From the cell containing the given text, extract its center point as (X, Y) coordinate. 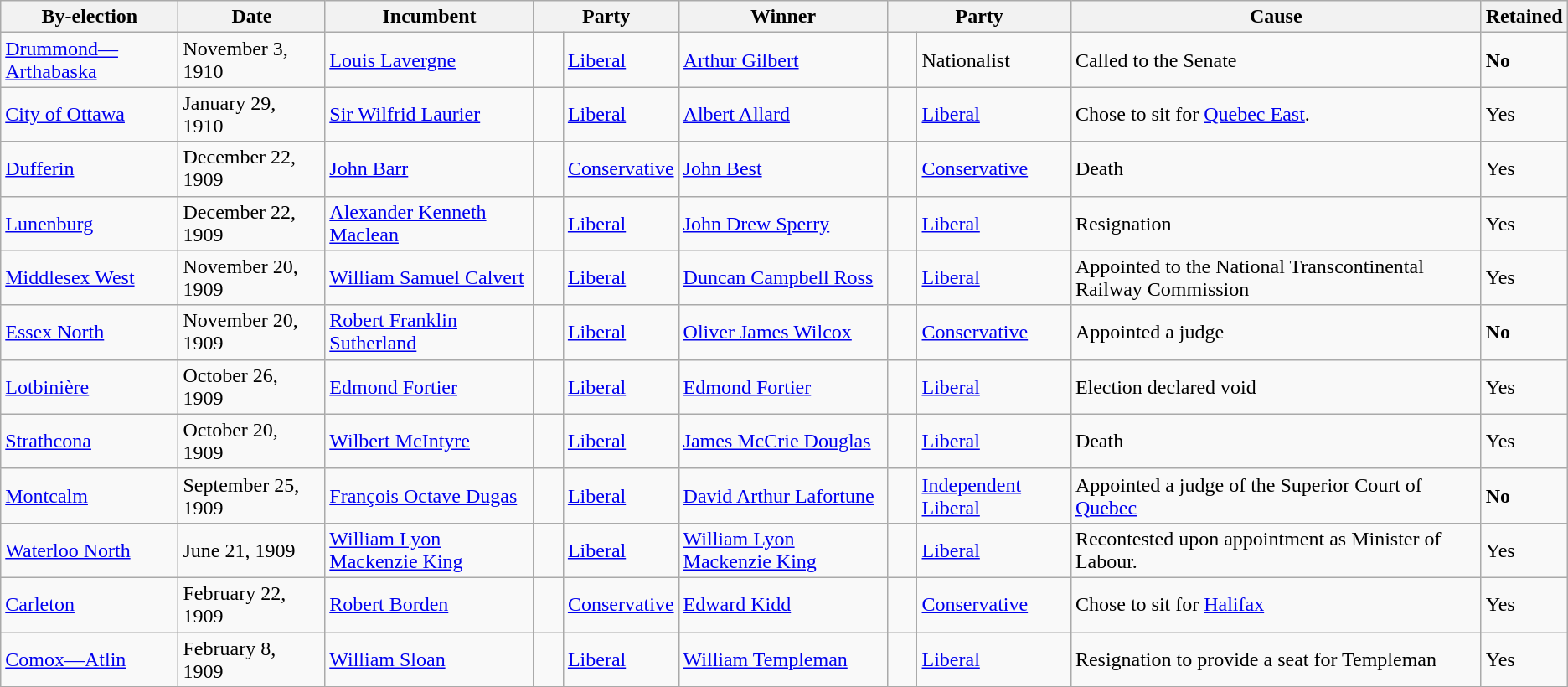
Appointed a judge of the Superior Court of Quebec (1276, 496)
Retained (1524, 17)
Duncan Campbell Ross (783, 278)
Cause (1276, 17)
Montcalm (90, 496)
By-election (90, 17)
Albert Allard (783, 114)
Drummond—Arthabaska (90, 60)
Recontested upon appointment as Minister of Labour. (1276, 550)
William Sloan (430, 659)
François Octave Dugas (430, 496)
February 8, 1909 (251, 659)
Alexander Kenneth Maclean (430, 223)
Edward Kidd (783, 605)
Lotbinière (90, 387)
Oliver James Wilcox (783, 332)
William Templeman (783, 659)
Chose to sit for Halifax (1276, 605)
Date (251, 17)
Middlesex West (90, 278)
John Barr (430, 169)
February 22, 1909 (251, 605)
Comox—Atlin (90, 659)
Dufferin (90, 169)
John Best (783, 169)
Appointed a judge (1276, 332)
Resignation (1276, 223)
Louis Lavergne (430, 60)
John Drew Sperry (783, 223)
William Samuel Calvert (430, 278)
City of Ottawa (90, 114)
September 25, 1909 (251, 496)
Arthur Gilbert (783, 60)
Waterloo North (90, 550)
November 3, 1910 (251, 60)
Essex North (90, 332)
Independent Liberal (993, 496)
Sir Wilfrid Laurier (430, 114)
James McCrie Douglas (783, 441)
Chose to sit for Quebec East. (1276, 114)
Appointed to the National Transcontinental Railway Commission (1276, 278)
Called to the Senate (1276, 60)
Wilbert McIntyre (430, 441)
Incumbent (430, 17)
October 20, 1909 (251, 441)
Resignation to provide a seat for Templeman (1276, 659)
Nationalist (993, 60)
Carleton (90, 605)
January 29, 1910 (251, 114)
David Arthur Lafortune (783, 496)
Robert Franklin Sutherland (430, 332)
October 26, 1909 (251, 387)
June 21, 1909 (251, 550)
Robert Borden (430, 605)
Election declared void (1276, 387)
Strathcona (90, 441)
Winner (783, 17)
Lunenburg (90, 223)
